Provide the (x, y) coordinate of the cell's center where the given text is located.  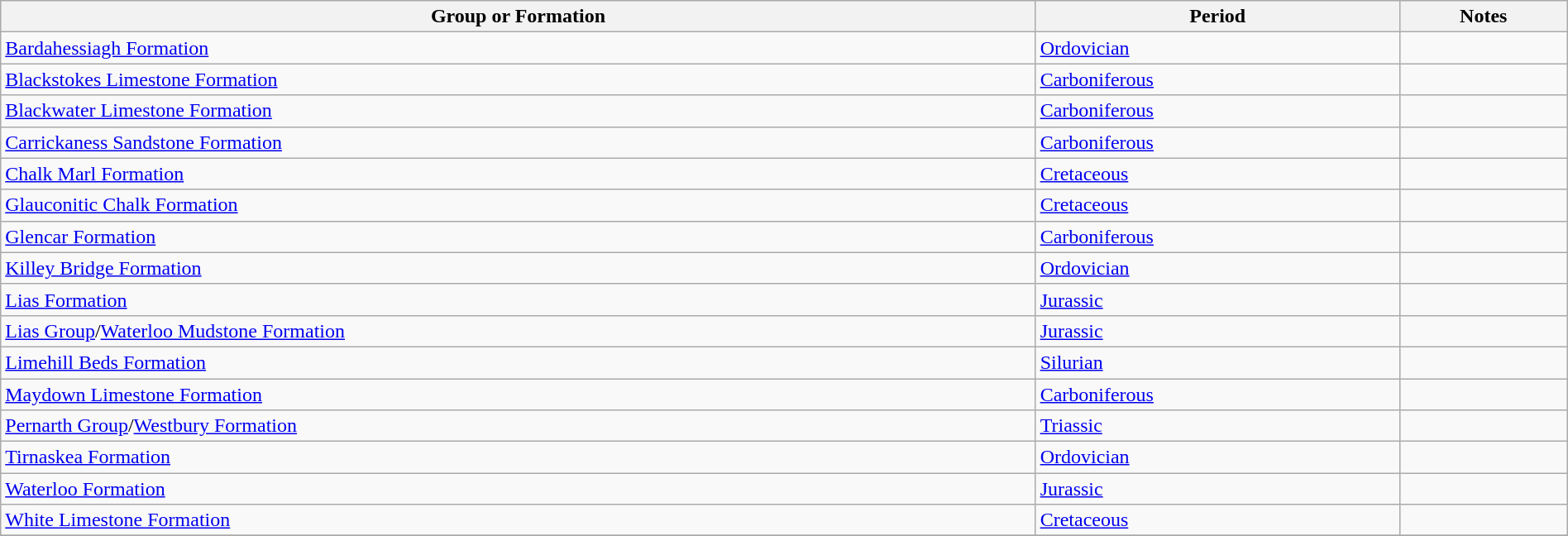
Killey Bridge Formation (518, 268)
Notes (1484, 17)
Glencar Formation (518, 237)
Carrickaness Sandstone Formation (518, 142)
Chalk Marl Formation (518, 174)
Tirnaskea Formation (518, 457)
Glauconitic Chalk Formation (518, 205)
Lias Group/Waterloo Mudstone Formation (518, 331)
Limehill Beds Formation (518, 362)
Blackstokes Limestone Formation (518, 79)
Triassic (1217, 426)
Period (1217, 17)
Silurian (1217, 362)
Waterloo Formation (518, 489)
Lias Formation (518, 299)
Maydown Limestone Formation (518, 395)
Blackwater Limestone Formation (518, 111)
Group or Formation (518, 17)
White Limestone Formation (518, 520)
Bardahessiagh Formation (518, 48)
Pernarth Group/Westbury Formation (518, 426)
